Locate the cell with the specified text and output its [x, y] center coordinate. 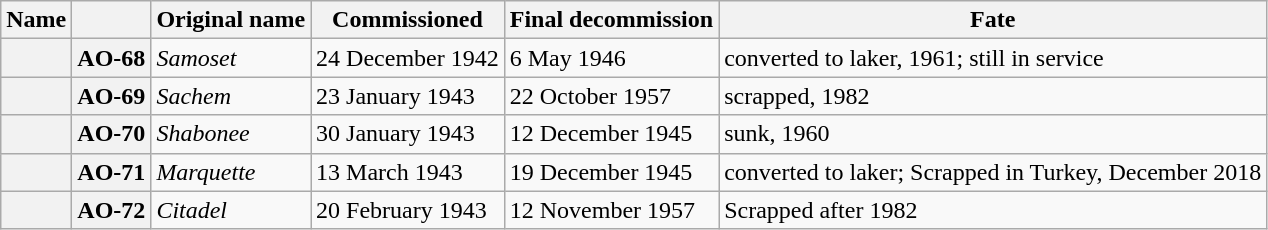
Commissioned [408, 20]
Scrapped after 1982 [993, 210]
AO-72 [112, 210]
13 March 1943 [408, 172]
scrapped, 1982 [993, 96]
24 December 1942 [408, 58]
AO-68 [112, 58]
Original name [231, 20]
Sachem [231, 96]
AO-70 [112, 134]
Final decommission [611, 20]
19 December 1945 [611, 172]
AO-71 [112, 172]
Citadel [231, 210]
12 December 1945 [611, 134]
Samoset [231, 58]
20 February 1943 [408, 210]
converted to laker, 1961; still in service [993, 58]
converted to laker; Scrapped in Turkey, December 2018 [993, 172]
Marquette [231, 172]
AO-69 [112, 96]
Name [36, 20]
6 May 1946 [611, 58]
12 November 1957 [611, 210]
sunk, 1960 [993, 134]
Fate [993, 20]
Shabonee [231, 134]
23 January 1943 [408, 96]
30 January 1943 [408, 134]
22 October 1957 [611, 96]
